Return the [x, y] coordinate for the center point of the cell that contains the specified text.  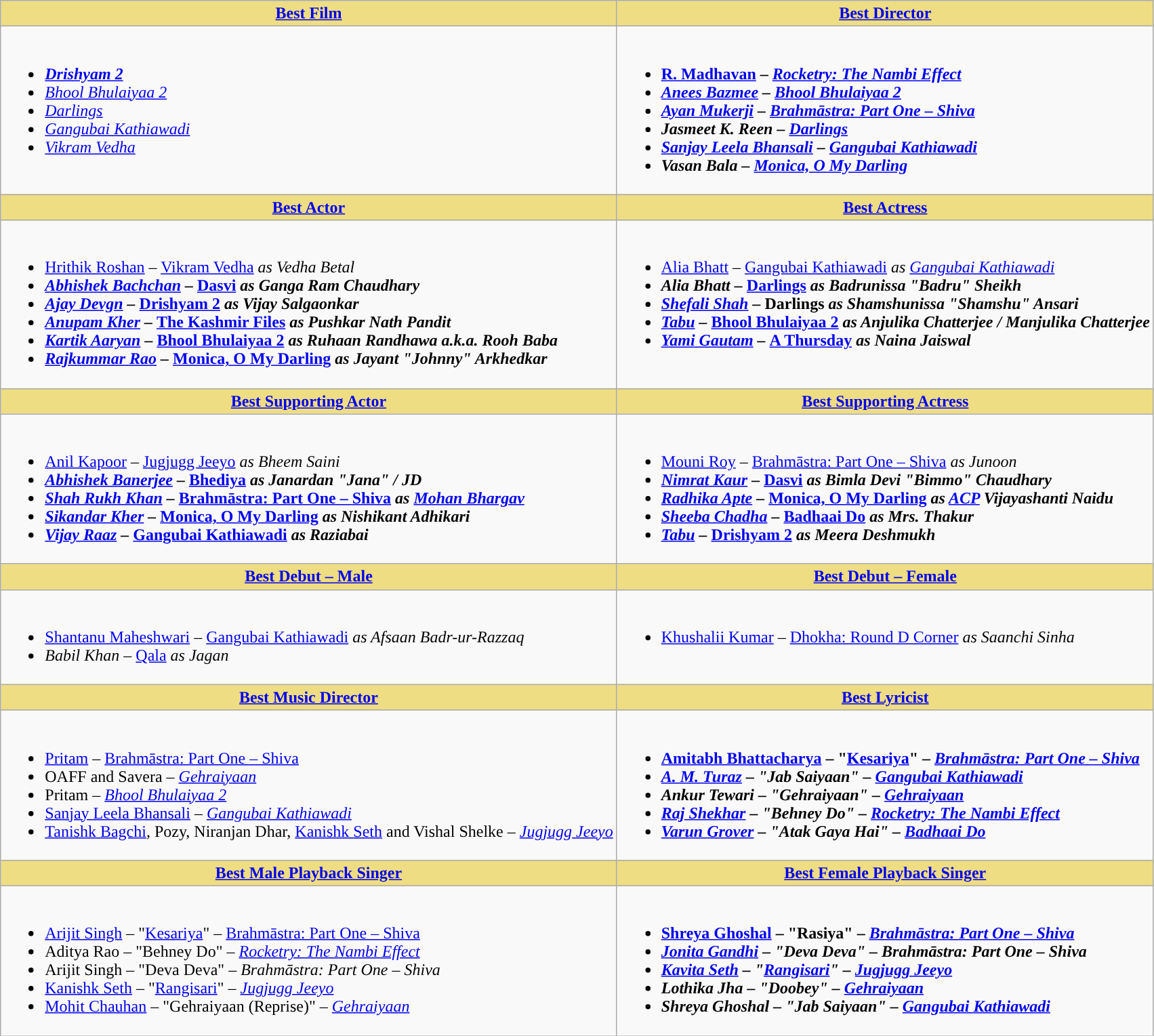
Shantanu Maheshwari – Gangubai Kathiawadi as Afsaan Badr-ur-Razzaq Babil Khan – Qala as Jagan [309, 637]
Drishyam 2 Bhool Bhulaiyaa 2DarlingsGangubai KathiawadiVikram Vedha [309, 110]
Best Debut – Male [309, 577]
Best Supporting Actor [309, 401]
Best Director [885, 14]
Best Actress [885, 207]
Best Debut – Female [885, 577]
Best Lyricist [885, 697]
Best Supporting Actress [885, 401]
Khushalii Kumar – Dhokha: Round D Corner as Saanchi Sinha [885, 637]
Best Film [309, 14]
Best Male Playback Singer [309, 873]
Best Music Director [309, 697]
Best Female Playback Singer [885, 873]
Best Actor [309, 207]
